Find where the given text appears and provide that cell's center as (x, y) coordinate. 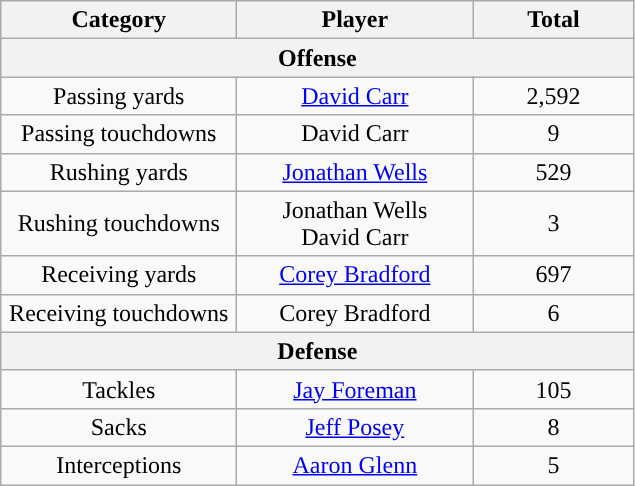
Jonathan Wells (355, 172)
Jay Foreman (355, 389)
Player (355, 20)
5 (554, 465)
9 (554, 134)
Sacks (119, 427)
Jeff Posey (355, 427)
Receiving touchdowns (119, 313)
Rushing touchdowns (119, 224)
Jonathan WellsDavid Carr (355, 224)
697 (554, 275)
Passing yards (119, 96)
Category (119, 20)
6 (554, 313)
Total (554, 20)
105 (554, 389)
8 (554, 427)
Aaron Glenn (355, 465)
Receiving yards (119, 275)
2,592 (554, 96)
529 (554, 172)
Offense (318, 58)
Passing touchdowns (119, 134)
3 (554, 224)
Interceptions (119, 465)
Tackles (119, 389)
Rushing yards (119, 172)
Defense (318, 351)
